Determine the [X, Y] coordinate at the center of the cell enclosing the given text.  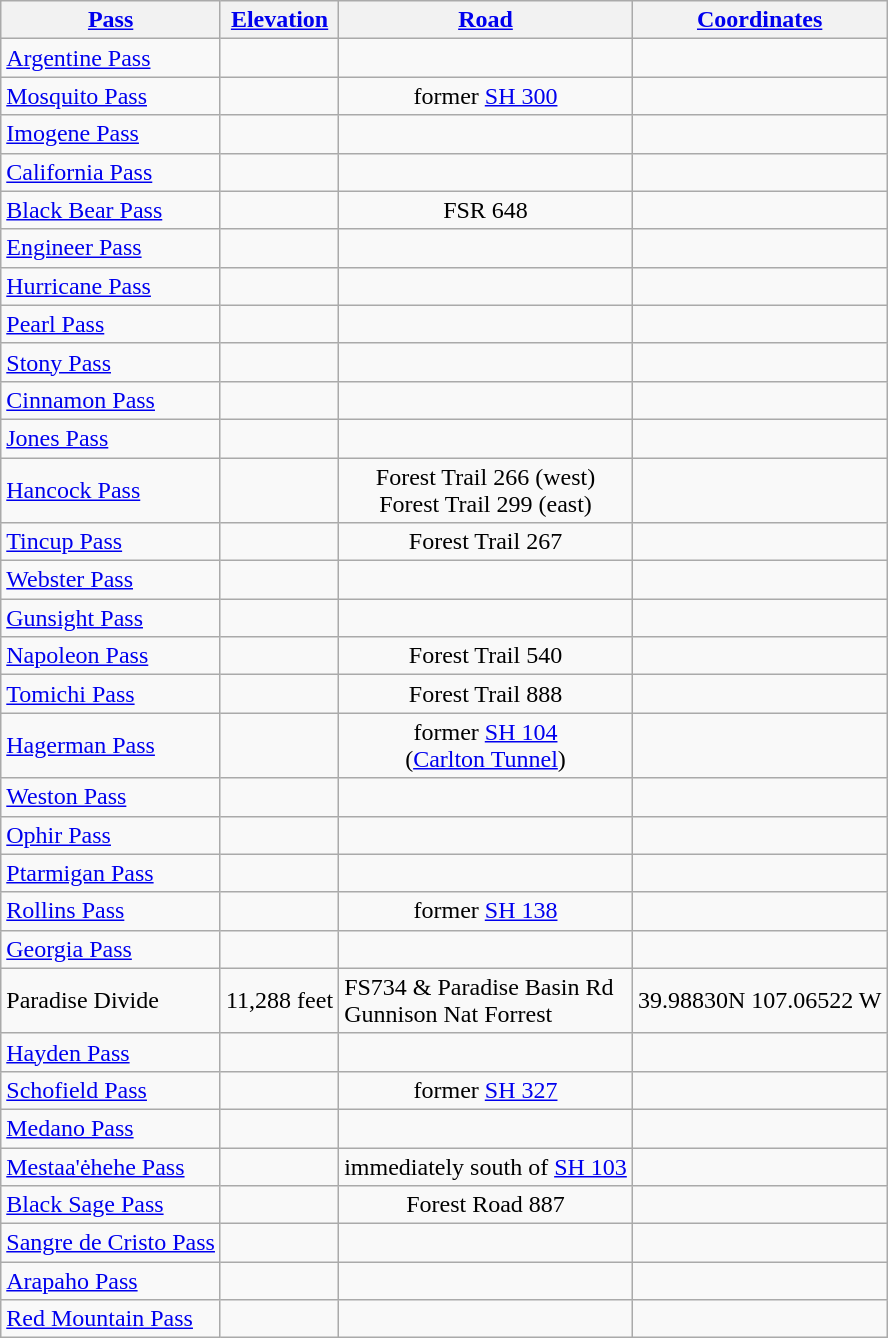
39.98830N 107.06522 W [760, 1000]
Forest Trail 266 (west)Forest Trail 299 (east) [486, 490]
Coordinates [760, 20]
Napoleon Pass [111, 656]
Hancock Pass [111, 490]
Pass [111, 20]
Gunsight Pass [111, 618]
Black Bear Pass [111, 210]
Forest Road 887 [486, 1205]
Hagerman Pass [111, 746]
Tomichi Pass [111, 694]
11,288 feet [279, 1000]
Engineer Pass [111, 248]
immediately south of SH 103 [486, 1167]
FSR 648 [486, 210]
Georgia Pass [111, 949]
Ophir Pass [111, 835]
former SH 300 [486, 96]
California Pass [111, 172]
Rollins Pass [111, 911]
Mosquito Pass [111, 96]
Forest Trail 888 [486, 694]
Forest Trail 540 [486, 656]
Jones Pass [111, 438]
Hayden Pass [111, 1052]
Weston Pass [111, 797]
Black Sage Pass [111, 1205]
Mestaa'ėhehe Pass [111, 1167]
Pearl Pass [111, 324]
FS734 & Paradise Basin RdGunnison Nat Forrest [486, 1000]
Road [486, 20]
Paradise Divide [111, 1000]
former SH 104(Carlton Tunnel) [486, 746]
Forest Trail 267 [486, 542]
Webster Pass [111, 580]
Hurricane Pass [111, 286]
former SH 138 [486, 911]
Stony Pass [111, 362]
Tincup Pass [111, 542]
Arapaho Pass [111, 1281]
Elevation [279, 20]
Cinnamon Pass [111, 400]
Imogene Pass [111, 134]
Argentine Pass [111, 58]
former SH 327 [486, 1090]
Sangre de Cristo Pass [111, 1243]
Schofield Pass [111, 1090]
Medano Pass [111, 1128]
Red Mountain Pass [111, 1319]
Ptarmigan Pass [111, 873]
